Identify which cell holds the provided text, then report its (x, y) central coordinate. 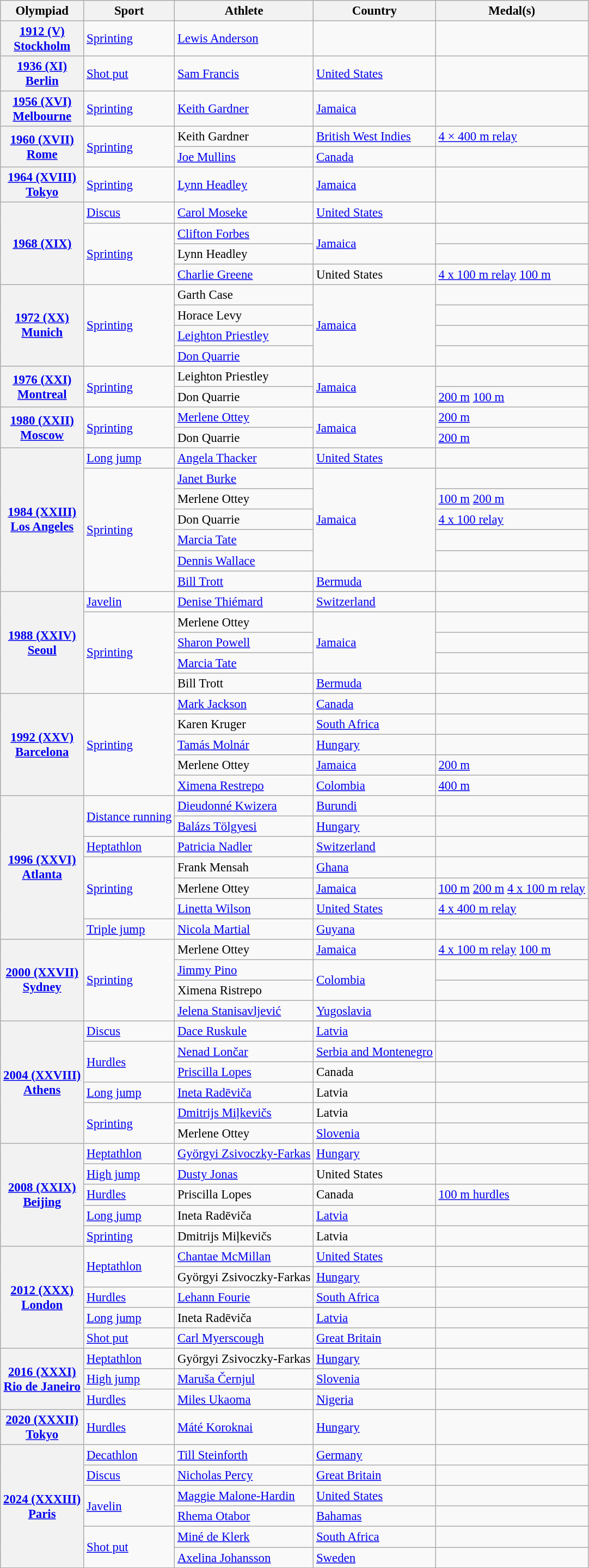
1956 (XVI) Melbourne (42, 109)
1964 (XVIII) Tokyo (42, 185)
Patricia Nadler (244, 847)
200 m 100 m (512, 397)
Maggie Malone-Hardin (244, 1496)
Distance running (130, 816)
Sharon Powell (244, 643)
Dusty Jonas (244, 1175)
1988 (XXIV) Seoul (42, 642)
Clifton Forbes (244, 233)
Joe Mullins (244, 157)
100 m 200 m (512, 499)
1936 (XI) Berlin (42, 74)
2024 (XXXIII) Paris (42, 1506)
Guyana (375, 929)
Olympiad (42, 11)
4 × 400 m relay (512, 137)
2004 (XXVIII) Athens (42, 1083)
Nicholas Percy (244, 1475)
1996 (XXVI) Atlanta (42, 868)
Country (375, 11)
400 m (512, 786)
2000 (XXVII) Sydney (42, 980)
Garth Case (244, 294)
Burundi (375, 806)
Maruša Černjul (244, 1379)
Máté Koroknai (244, 1427)
1980 (XXII) Moscow (42, 428)
Sweden (375, 1558)
Ximena Restrepo (244, 786)
Yugoslavia (375, 1011)
Frank Mensah (244, 868)
Carol Moseke (244, 213)
4 x 400 m relay (512, 908)
Miné de Klerk (244, 1537)
1992 (XXV) Barcelona (42, 745)
Nicola Martial (244, 929)
British West Indies (375, 137)
Nigeria (375, 1400)
Bahamas (375, 1517)
Miles Ukaoma (244, 1400)
Janet Burke (244, 479)
Dace Ruskule (244, 1031)
Carl Myerscough (244, 1338)
Rhema Otabor (244, 1517)
Nenad Lončar (244, 1052)
Decathlon (130, 1455)
1968 (XIX) (42, 243)
Athlete (244, 11)
1912 (V) Stockholm (42, 39)
Triple jump (130, 929)
Chantae McMillan (244, 1256)
Charlie Greene (244, 274)
Germany (375, 1455)
100 m hurdles (512, 1195)
4 x 100 relay (512, 520)
Lehann Fourie (244, 1298)
Linetta Wilson (244, 908)
Denise Thiémard (244, 601)
1984 (XXIII) Los Angeles (42, 519)
Mark Jackson (244, 704)
Ximena Ristrepo (244, 991)
Lewis Anderson (244, 39)
Jelena Stanisavljević (244, 1011)
Karen Kruger (244, 724)
Dennis Wallace (244, 561)
2016 (XXXI) Rio de Janeiro (42, 1379)
Serbia and Montenegro (375, 1052)
Balázs Tölgyesi (244, 827)
Dieudonné Kwizera (244, 806)
100 m 200 m 4 x 100 m relay (512, 888)
Medal(s) (512, 11)
Angela Thacker (244, 458)
Till Steinforth (244, 1455)
2020 (XXXII) Tokyo (42, 1427)
1972 (XX) Munich (42, 325)
Ghana (375, 868)
Tamás Molnár (244, 745)
2008 (XXIX) Beijing (42, 1195)
Axelina Johansson (244, 1558)
Horace Levy (244, 315)
Sport (130, 11)
Sam Francis (244, 74)
1960 (XVII) Rome (42, 147)
1976 (XXI) Montreal (42, 386)
2012 (XXX) London (42, 1297)
Jimmy Pino (244, 970)
